Return the (X, Y) coordinate for the center point of the cell that contains the specified text.  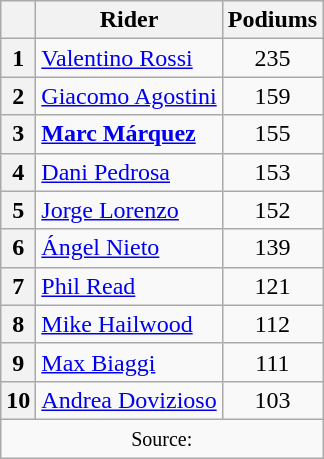
Podiums (272, 20)
112 (272, 324)
9 (18, 362)
Giacomo Agostini (129, 96)
139 (272, 248)
10 (18, 400)
Max Biaggi (129, 362)
121 (272, 286)
5 (18, 210)
235 (272, 58)
Rider (129, 20)
159 (272, 96)
153 (272, 172)
7 (18, 286)
Andrea Dovizioso (129, 400)
6 (18, 248)
Dani Pedrosa (129, 172)
Phil Read (129, 286)
Jorge Lorenzo (129, 210)
Marc Márquez (129, 134)
Mike Hailwood (129, 324)
3 (18, 134)
155 (272, 134)
103 (272, 400)
Valentino Rossi (129, 58)
111 (272, 362)
Source: (162, 438)
4 (18, 172)
1 (18, 58)
Ángel Nieto (129, 248)
8 (18, 324)
2 (18, 96)
152 (272, 210)
